Detect which cell encompasses the target text, then output its (x, y) center coordinate. 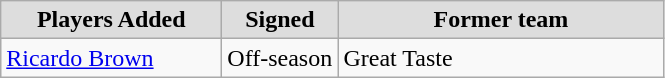
Ricardo Brown (112, 58)
Great Taste (501, 58)
Former team (501, 20)
Off-season (280, 58)
Signed (280, 20)
Players Added (112, 20)
